Pinpoint the cell where the given text exists, returning its [X, Y] midpoint coordinate. 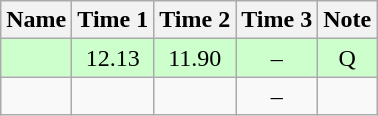
Time 1 [113, 20]
11.90 [195, 58]
12.13 [113, 58]
Time 2 [195, 20]
Q [348, 58]
Note [348, 20]
Name [36, 20]
Time 3 [277, 20]
